Output the (X, Y) coordinate of the center of the cell containing the given text.  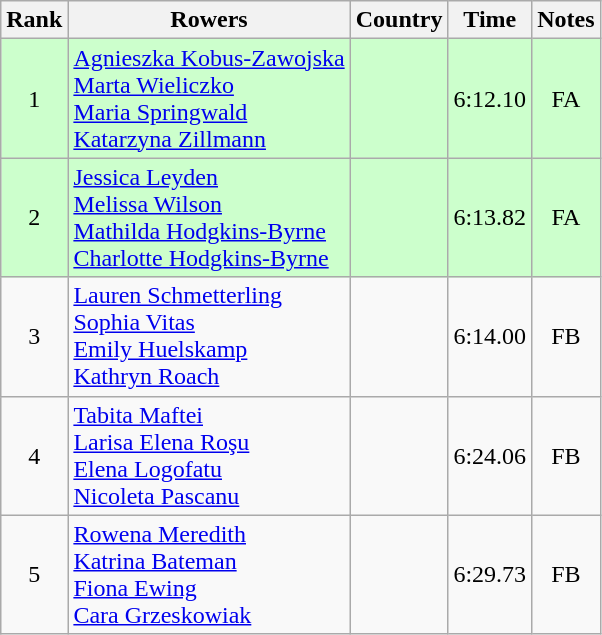
4 (34, 456)
6:14.00 (490, 336)
Tabita MafteiLarisa Elena RoşuElena LogofatuNicoleta Pascanu (209, 456)
3 (34, 336)
Country (399, 20)
2 (34, 218)
Rowers (209, 20)
Time (490, 20)
Rowena MeredithKatrina BatemanFiona EwingCara Grzeskowiak (209, 574)
Agnieszka Kobus-ZawojskaMarta WieliczkoMaria SpringwaldKatarzyna Zillmann (209, 98)
Rank (34, 20)
6:13.82 (490, 218)
Lauren SchmetterlingSophia VitasEmily HuelskampKathryn Roach (209, 336)
6:29.73 (490, 574)
6:12.10 (490, 98)
Jessica LeydenMelissa WilsonMathilda Hodgkins-ByrneCharlotte Hodgkins-Byrne (209, 218)
Notes (566, 20)
5 (34, 574)
6:24.06 (490, 456)
1 (34, 98)
